For the text-containing cell, return its midpoint in (X, Y) coordinate format. 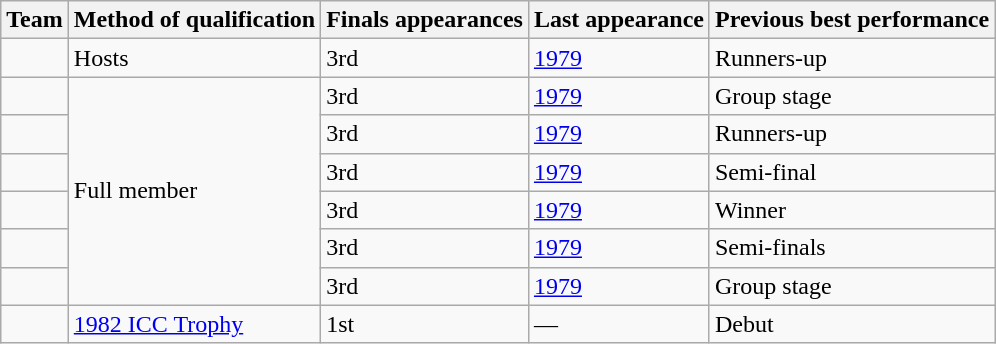
Last appearance (618, 20)
Winner (852, 210)
Hosts (194, 58)
Team (35, 20)
1st (425, 324)
Finals appearances (425, 20)
1982 ICC Trophy (194, 324)
Semi-final (852, 172)
Method of qualification (194, 20)
Semi-finals (852, 248)
Previous best performance (852, 20)
— (618, 324)
Full member (194, 191)
Debut (852, 324)
